Search for the cell housing the specified text and yield its [X, Y] center coordinate. 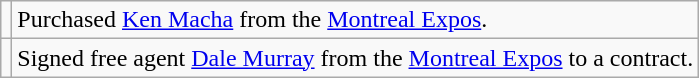
Purchased Ken Macha from the Montreal Expos. [356, 20]
Signed free agent Dale Murray from the Montreal Expos to a contract. [356, 58]
